Locate the cell with the specified text and output its (x, y) center coordinate. 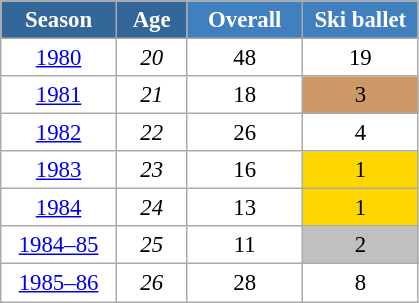
Age (152, 20)
19 (361, 58)
1985–86 (59, 283)
4 (361, 133)
11 (245, 245)
48 (245, 58)
24 (152, 208)
1982 (59, 133)
23 (152, 170)
22 (152, 133)
18 (245, 95)
2 (361, 245)
8 (361, 283)
16 (245, 170)
1981 (59, 95)
1980 (59, 58)
Overall (245, 20)
1984 (59, 208)
Ski ballet (361, 20)
21 (152, 95)
3 (361, 95)
28 (245, 283)
20 (152, 58)
13 (245, 208)
25 (152, 245)
1984–85 (59, 245)
1983 (59, 170)
Season (59, 20)
